Provide the [x, y] coordinate of the cell's center where the given text is located.  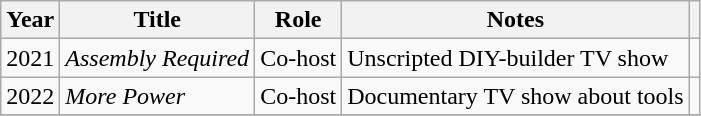
Documentary TV show about tools [516, 96]
2022 [30, 96]
More Power [158, 96]
Title [158, 20]
2021 [30, 58]
Notes [516, 20]
Unscripted DIY-builder TV show [516, 58]
Role [298, 20]
Year [30, 20]
Assembly Required [158, 58]
